Identify which cell holds the provided text, then report its [x, y] central coordinate. 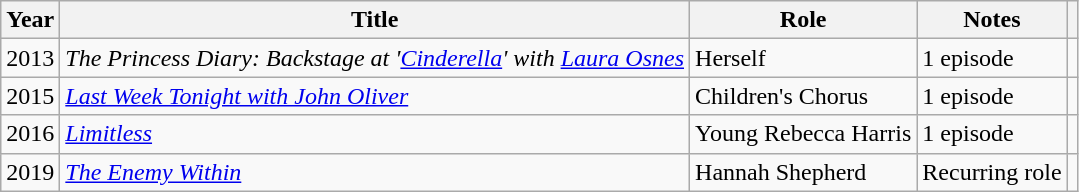
2015 [30, 96]
Title [375, 20]
The Princess Diary: Backstage at 'Cinderella' with Laura Osnes [375, 58]
Year [30, 20]
Herself [804, 58]
Notes [992, 20]
The Enemy Within [375, 172]
Last Week Tonight with John Oliver [375, 96]
2013 [30, 58]
Hannah Shepherd [804, 172]
Recurring role [992, 172]
Young Rebecca Harris [804, 134]
2016 [30, 134]
Limitless [375, 134]
2019 [30, 172]
Role [804, 20]
Children's Chorus [804, 96]
